Find where the given text appears and provide that cell's center as (x, y) coordinate. 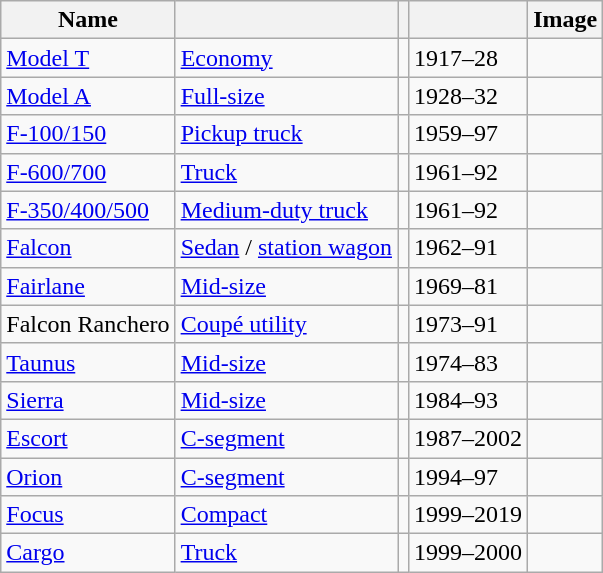
Taunus (88, 362)
1999–2000 (468, 553)
1999–2019 (468, 515)
Fairlane (88, 286)
Compact (286, 515)
Full-size (286, 96)
1984–93 (468, 400)
1974–83 (468, 362)
F-100/150 (88, 134)
1973–91 (468, 324)
1994–97 (468, 477)
Medium-duty truck (286, 210)
1962–91 (468, 248)
Coupé utility (286, 324)
Sedan / station wagon (286, 248)
Falcon (88, 248)
Economy (286, 58)
Cargo (88, 553)
Name (88, 20)
1959–97 (468, 134)
1917–28 (468, 58)
1969–81 (468, 286)
F-350/400/500 (88, 210)
Escort (88, 438)
Pickup truck (286, 134)
Model T (88, 58)
1987–2002 (468, 438)
Focus (88, 515)
Sierra (88, 400)
Model A (88, 96)
Orion (88, 477)
F-600/700 (88, 172)
Image (566, 20)
1928–32 (468, 96)
Falcon Ranchero (88, 324)
